Return [x, y] of the center of cell containing provided text 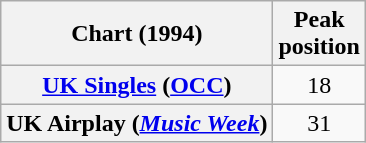
Chart (1994) [137, 34]
UK Singles (OCC) [137, 85]
18 [319, 85]
UK Airplay (Music Week) [137, 123]
31 [319, 123]
Peakposition [319, 34]
